Provide the [X, Y] coordinate of the cell's center where the given text is located.  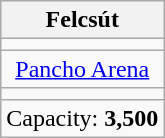
Felcsút [82, 20]
Capacity: 3,500 [82, 118]
Pancho Arena [82, 69]
